Return the [X, Y] coordinate for the center point of the cell that contains the specified text.  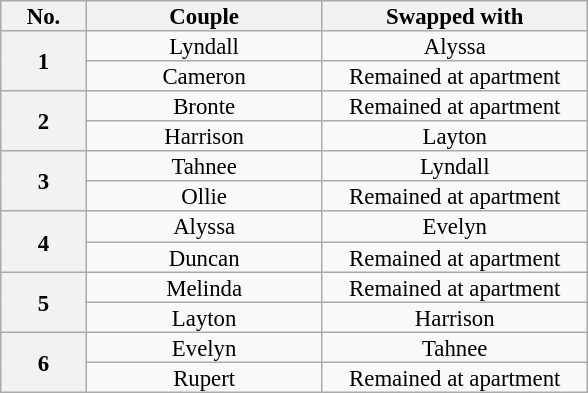
6 [44, 362]
Melinda [204, 287]
Bronte [204, 106]
Ollie [204, 197]
No. [44, 16]
Duncan [204, 257]
1 [44, 61]
4 [44, 242]
Rupert [204, 377]
3 [44, 181]
5 [44, 302]
Swapped with [455, 16]
Cameron [204, 76]
2 [44, 121]
Couple [204, 16]
